For the text-containing cell, return its midpoint in (X, Y) coordinate format. 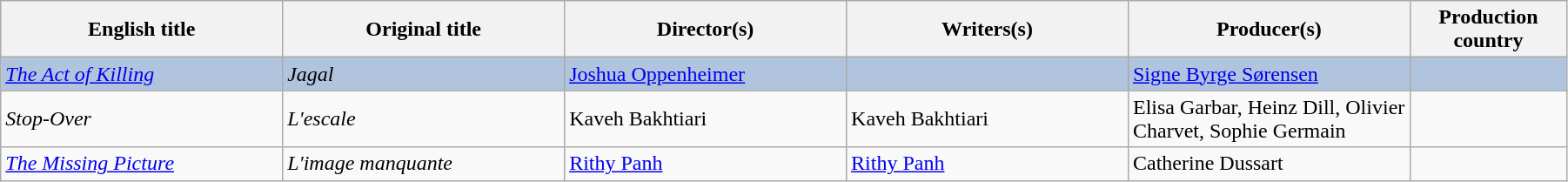
Signe Byrge Sørensen (1269, 74)
L'image manquante (424, 164)
Original title (424, 30)
English title (142, 30)
Stop-Over (142, 118)
Writers(s) (988, 30)
Jagal (424, 74)
Elisa Garbar, Heinz Dill, Olivier Charvet, Sophie Germain (1269, 118)
Joshua Oppenheimer (706, 74)
The Missing Picture (142, 164)
Director(s) (706, 30)
The Act of Killing (142, 74)
L'escale (424, 118)
Catherine Dussart (1269, 164)
Production country (1488, 30)
Producer(s) (1269, 30)
